Determine the [x, y] coordinate at the center of the cell enclosing the given text.  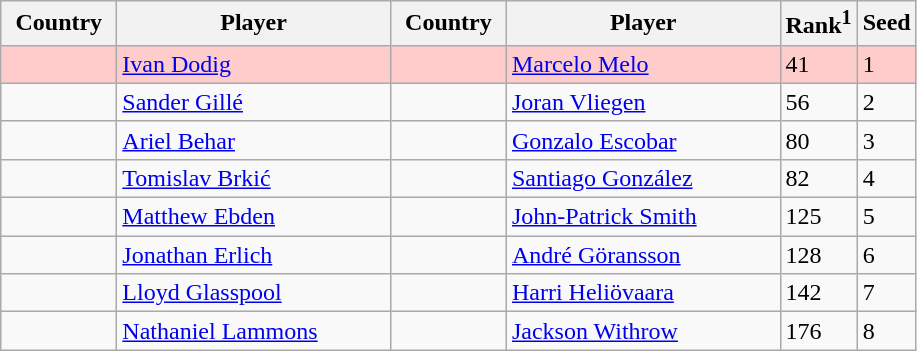
7 [886, 293]
128 [818, 255]
Harri Heliövaara [643, 293]
Matthew Ebden [254, 217]
Rank1 [818, 24]
Tomislav Brkić [254, 178]
8 [886, 331]
John-Patrick Smith [643, 217]
André Göransson [643, 255]
176 [818, 331]
Seed [886, 24]
Ivan Dodig [254, 64]
80 [818, 140]
Gonzalo Escobar [643, 140]
3 [886, 140]
5 [886, 217]
Nathaniel Lammons [254, 331]
56 [818, 102]
4 [886, 178]
2 [886, 102]
Joran Vliegen [643, 102]
Santiago González [643, 178]
Jackson Withrow [643, 331]
142 [818, 293]
Marcelo Melo [643, 64]
125 [818, 217]
1 [886, 64]
Jonathan Erlich [254, 255]
Ariel Behar [254, 140]
41 [818, 64]
82 [818, 178]
6 [886, 255]
Lloyd Glasspool [254, 293]
Sander Gillé [254, 102]
